Return (X, Y) of the center of cell containing provided text 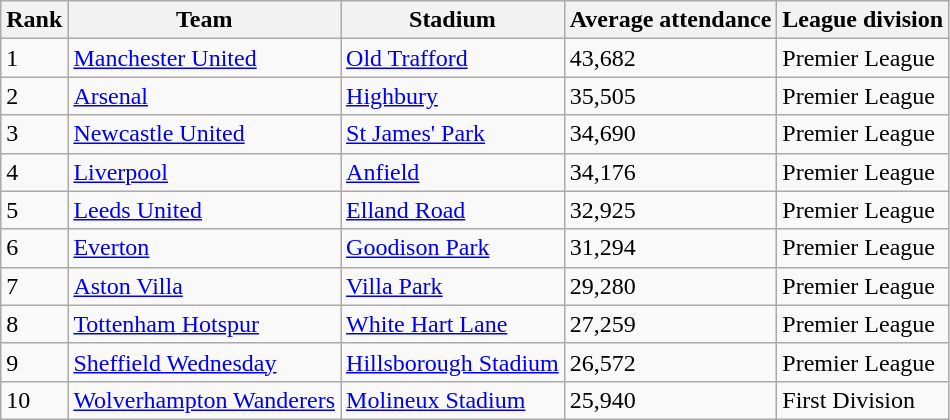
43,682 (670, 58)
29,280 (670, 286)
Molineux Stadium (453, 400)
Stadium (453, 20)
1 (34, 58)
Arsenal (204, 96)
Rank (34, 20)
White Hart Lane (453, 324)
Highbury (453, 96)
Everton (204, 248)
Hillsborough Stadium (453, 362)
26,572 (670, 362)
Newcastle United (204, 134)
Sheffield Wednesday (204, 362)
7 (34, 286)
5 (34, 210)
32,925 (670, 210)
Elland Road (453, 210)
34,690 (670, 134)
First Division (863, 400)
4 (34, 172)
3 (34, 134)
Manchester United (204, 58)
27,259 (670, 324)
25,940 (670, 400)
6 (34, 248)
35,505 (670, 96)
8 (34, 324)
Aston Villa (204, 286)
Team (204, 20)
9 (34, 362)
31,294 (670, 248)
Anfield (453, 172)
Wolverhampton Wanderers (204, 400)
Old Trafford (453, 58)
League division (863, 20)
Liverpool (204, 172)
2 (34, 96)
10 (34, 400)
Tottenham Hotspur (204, 324)
Villa Park (453, 286)
St James' Park (453, 134)
Goodison Park (453, 248)
Leeds United (204, 210)
Average attendance (670, 20)
34,176 (670, 172)
